Detect which cell encompasses the target text, then output its (X, Y) center coordinate. 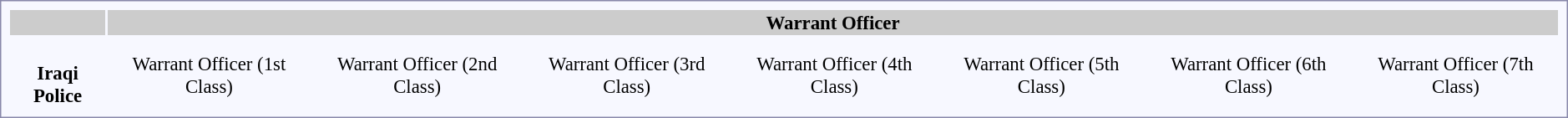
Warrant Officer (6th Class) (1249, 75)
Iraqi Police (58, 73)
Warrant Officer (5th Class) (1042, 75)
Warrant Officer (2nd Class) (417, 75)
Warrant Officer (1st Class) (209, 75)
Warrant Officer (4th Class) (835, 75)
Warrant Officer (3rd Class) (627, 75)
Warrant Officer (833, 23)
Warrant Officer (7th Class) (1456, 75)
